Locate the cell with the specified text and output its [x, y] center coordinate. 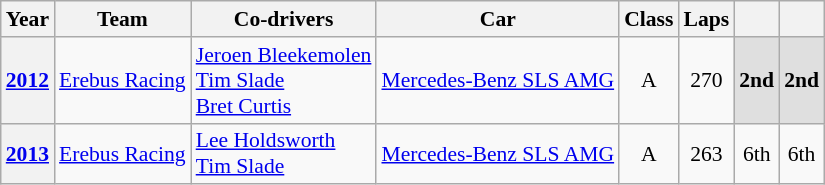
Class [648, 19]
Lee Holdsworth Tim Slade [284, 154]
Team [122, 19]
Year [28, 19]
270 [706, 80]
2012 [28, 80]
2013 [28, 154]
Laps [706, 19]
Jeroen Bleekemolen Tim Slade Bret Curtis [284, 80]
263 [706, 154]
Car [498, 19]
Co-drivers [284, 19]
